Return (x, y) of the center of cell containing provided text 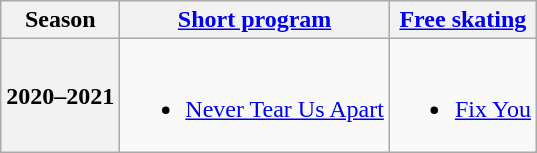
Short program (255, 20)
Never Tear Us Apart (255, 96)
Free skating (462, 20)
Fix You (462, 96)
2020–2021 (60, 96)
Season (60, 20)
